Extract the (X, Y) coordinate from the center of the cell holding the provided text.  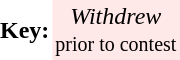
Withdrewprior to contest (116, 30)
